Return (x, y) of the center of cell containing provided text 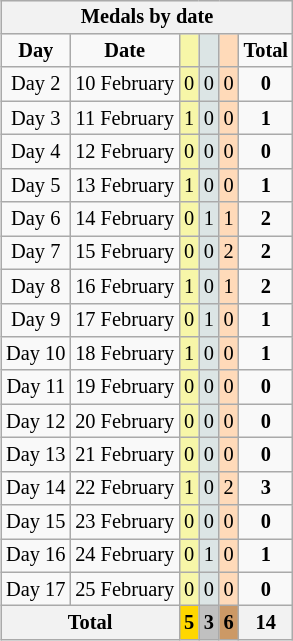
6 (229, 623)
Day 9 (36, 320)
Day 13 (36, 455)
12 February (124, 152)
22 February (124, 488)
Day (36, 51)
Day 2 (36, 84)
Day 7 (36, 253)
17 February (124, 320)
Day 5 (36, 185)
13 February (124, 185)
10 February (124, 84)
23 February (124, 522)
14 (266, 623)
Day 10 (36, 354)
Day 8 (36, 286)
24 February (124, 556)
14 February (124, 219)
Date (124, 51)
Day 12 (36, 421)
Day 6 (36, 219)
Day 15 (36, 522)
Day 4 (36, 152)
Medals by date (147, 17)
16 February (124, 286)
5 (189, 623)
21 February (124, 455)
Day 16 (36, 556)
20 February (124, 421)
11 February (124, 118)
Day 17 (36, 589)
19 February (124, 387)
Day 3 (36, 118)
18 February (124, 354)
Day 11 (36, 387)
15 February (124, 253)
25 February (124, 589)
Day 14 (36, 488)
